Pinpoint the cell where the given text exists, returning its [x, y] midpoint coordinate. 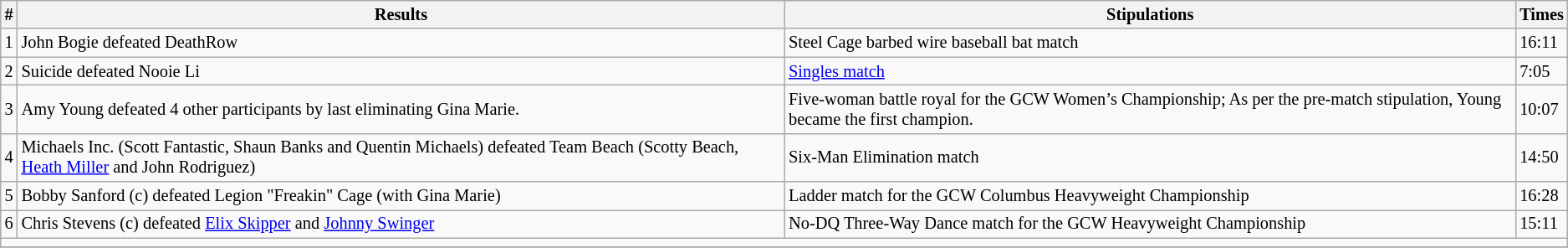
15:11 [1542, 224]
Chris Stevens (c) defeated Elix Skipper and Johnny Swinger [401, 224]
Bobby Sanford (c) defeated Legion "Freakin" Cage (with Gina Marie) [401, 196]
No-DQ Three-Way Dance match for the GCW Heavyweight Championship [1150, 224]
1 [9, 43]
14:50 [1542, 158]
4 [9, 158]
2 [9, 71]
John Bogie defeated DeathRow [401, 43]
Singles match [1150, 71]
Stipulations [1150, 14]
Suicide defeated Nooie Li [401, 71]
Michaels Inc. (Scott Fantastic, Shaun Banks and Quentin Michaels) defeated Team Beach (Scotty Beach, Heath Miller and John Rodriguez) [401, 158]
6 [9, 224]
Steel Cage barbed wire baseball bat match [1150, 43]
Results [401, 14]
Five-woman battle royal for the GCW Women’s Championship; As per the pre-match stipulation, Young became the first champion. [1150, 109]
Times [1542, 14]
5 [9, 196]
16:28 [1542, 196]
3 [9, 109]
16:11 [1542, 43]
Six-Man Elimination match [1150, 158]
Ladder match for the GCW Columbus Heavyweight Championship [1150, 196]
10:07 [1542, 109]
Amy Young defeated 4 other participants by last eliminating Gina Marie. [401, 109]
# [9, 14]
7:05 [1542, 71]
